Detect which cell encompasses the target text, then output its (x, y) center coordinate. 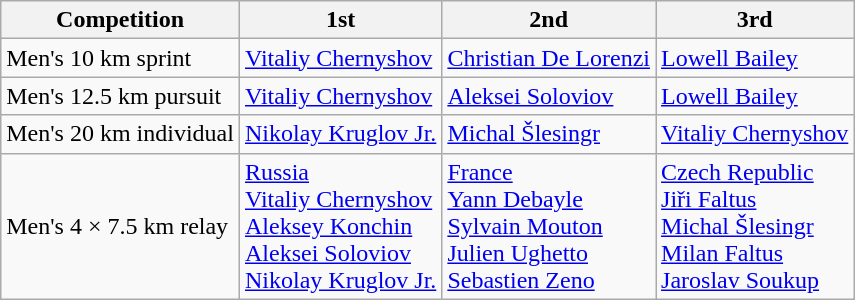
3rd (755, 20)
Czech RepublicJiři FaltusMichal ŠlesingrMilan FaltusJaroslav Soukup (755, 226)
Michal Šlesingr (549, 134)
FranceYann DebayleSylvain MoutonJulien UghettoSebastien Zeno (549, 226)
2nd (549, 20)
Nikolay Kruglov Jr. (340, 134)
1st (340, 20)
Men's 10 km sprint (120, 58)
Aleksei Soloviov (549, 96)
Men's 20 km individual (120, 134)
Christian De Lorenzi (549, 58)
Men's 12.5 km pursuit (120, 96)
Competition (120, 20)
Men's 4 × 7.5 km relay (120, 226)
RussiaVitaliy ChernyshovAleksey KonchinAleksei SoloviovNikolay Kruglov Jr. (340, 226)
